Find where the given text appears and provide that cell's center as [x, y] coordinate. 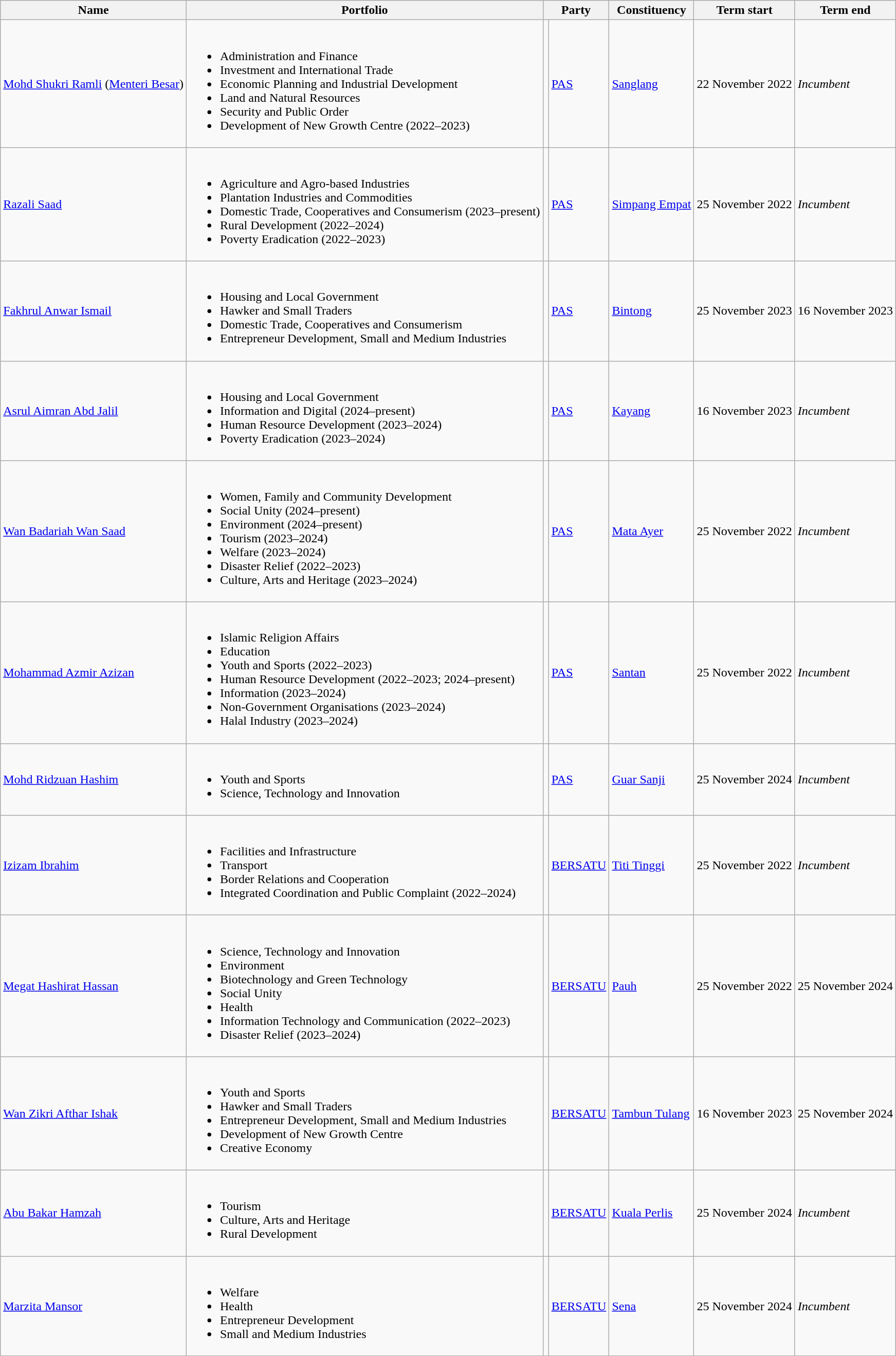
Sena [652, 1306]
Abu Bakar Hamzah [94, 1213]
Mohammad Azmir Azizan [94, 672]
Kayang [652, 411]
Guar Sanji [652, 779]
Term end [845, 10]
Party [576, 10]
Housing and Local GovernmentInformation and Digital (2024–present)Human Resource Development (2023–2024)Poverty Eradication (2023–2024) [364, 411]
Fakhrul Anwar Ismail [94, 311]
WelfareHealthEntrepreneur DevelopmentSmall and Medium Industries [364, 1306]
Razali Saad [94, 205]
Constituency [652, 10]
Megat Hashirat Hassan [94, 986]
Tambun Tulang [652, 1113]
Name [94, 10]
Housing and Local GovernmentHawker and Small TradersDomestic Trade, Cooperatives and ConsumerismEntrepreneur Development, Small and Medium Industries [364, 311]
Asrul Aimran Abd Jalil [94, 411]
Bintong [652, 311]
Simpang Empat [652, 205]
Santan [652, 672]
Youth and SportsScience, Technology and Innovation [364, 779]
25 November 2023 [744, 311]
Titi Tinggi [652, 865]
Mohd Ridzuan Hashim [94, 779]
Portfolio [364, 10]
Mata Ayer [652, 532]
Kuala Perlis [652, 1213]
Pauh [652, 986]
Marzita Mansor [94, 1306]
Youth and SportsHawker and Small TradersEntrepreneur Development, Small and Medium IndustriesDevelopment of New Growth CentreCreative Economy [364, 1113]
Wan Badariah Wan Saad [94, 532]
Term start [744, 10]
TourismCulture, Arts and HeritageRural Development [364, 1213]
Sanglang [652, 84]
Wan Zikri Afthar Ishak [94, 1113]
Facilities and InfrastructureTransportBorder Relations and CooperationIntegrated Coordination and Public Complaint (2022–2024) [364, 865]
Izizam Ibrahim [94, 865]
22 November 2022 [744, 84]
Mohd Shukri Ramli (Menteri Besar) [94, 84]
